For the text-containing cell, return its midpoint in [X, Y] coordinate format. 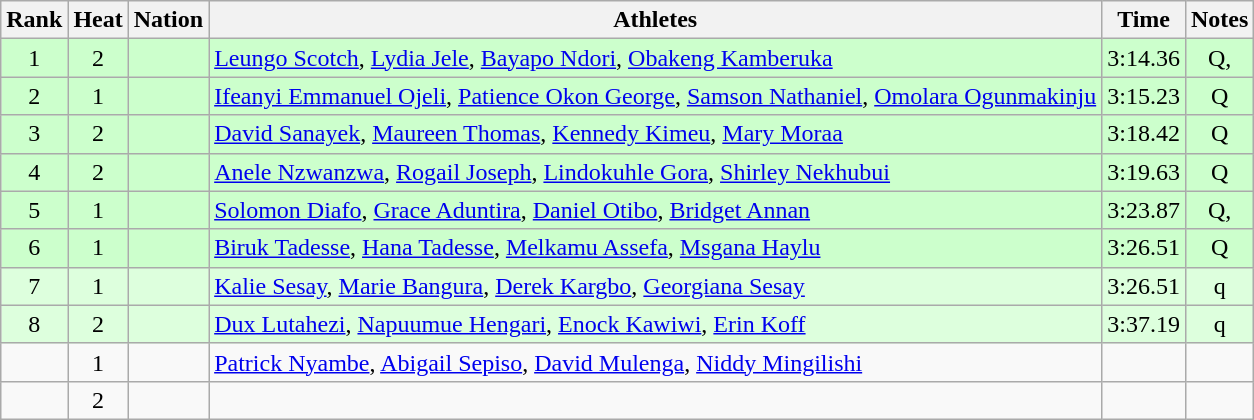
5 [34, 210]
7 [34, 286]
Notes [1219, 20]
Kalie Sesay, Marie Bangura, Derek Kargbo, Georgiana Sesay [656, 286]
David Sanayek, Maureen Thomas, Kennedy Kimeu, Mary Moraa [656, 134]
3:37.19 [1144, 324]
Time [1144, 20]
Leungo Scotch, Lydia Jele, Bayapo Ndori, Obakeng Kamberuka [656, 58]
Solomon Diafo, Grace Aduntira, Daniel Otibo, Bridget Annan [656, 210]
3 [34, 134]
Rank [34, 20]
4 [34, 172]
Patrick Nyambe, Abigail Sepiso, David Mulenga, Niddy Mingilishi [656, 362]
6 [34, 248]
Dux Lutahezi, Napuumue Hengari, Enock Kawiwi, Erin Koff [656, 324]
3:23.87 [1144, 210]
3:14.36 [1144, 58]
Biruk Tadesse, Hana Tadesse, Melkamu Assefa, Msgana Haylu [656, 248]
Ifeanyi Emmanuel Ojeli, Patience Okon George, Samson Nathaniel, Omolara Ogunmakinju [656, 96]
Nation [168, 20]
3:19.63 [1144, 172]
Athletes [656, 20]
3:15.23 [1144, 96]
Heat [98, 20]
3:18.42 [1144, 134]
8 [34, 324]
Anele Nzwanzwa, Rogail Joseph, Lindokuhle Gora, Shirley Nekhubui [656, 172]
